Search for the cell housing the specified text and yield its [x, y] center coordinate. 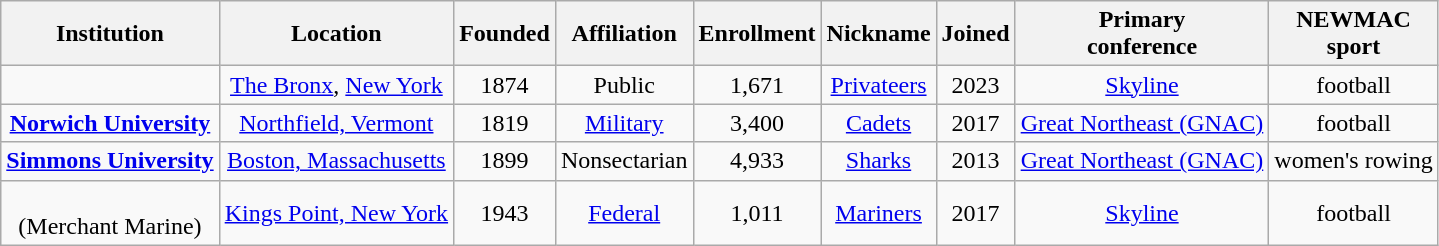
Enrollment [757, 34]
Nickname [878, 34]
Mariners [878, 212]
(Merchant Marine) [110, 212]
1,671 [757, 85]
1943 [505, 212]
Privateers [878, 85]
women's rowing [1354, 161]
1819 [505, 123]
1899 [505, 161]
Nonsectarian [624, 161]
Founded [505, 34]
Joined [976, 34]
2013 [976, 161]
Public [624, 85]
1874 [505, 85]
Military [624, 123]
4,933 [757, 161]
Norwich University [110, 123]
Boston, Massachusetts [336, 161]
Kings Point, New York [336, 212]
NEWMACsport [1354, 34]
The Bronx, New York [336, 85]
3,400 [757, 123]
Sharks [878, 161]
Location [336, 34]
Affiliation [624, 34]
Northfield, Vermont [336, 123]
Simmons University [110, 161]
Federal [624, 212]
Primaryconference [1142, 34]
Cadets [878, 123]
Institution [110, 34]
1,011 [757, 212]
2023 [976, 85]
